Output the [X, Y] coordinate of the center of the cell containing the given text.  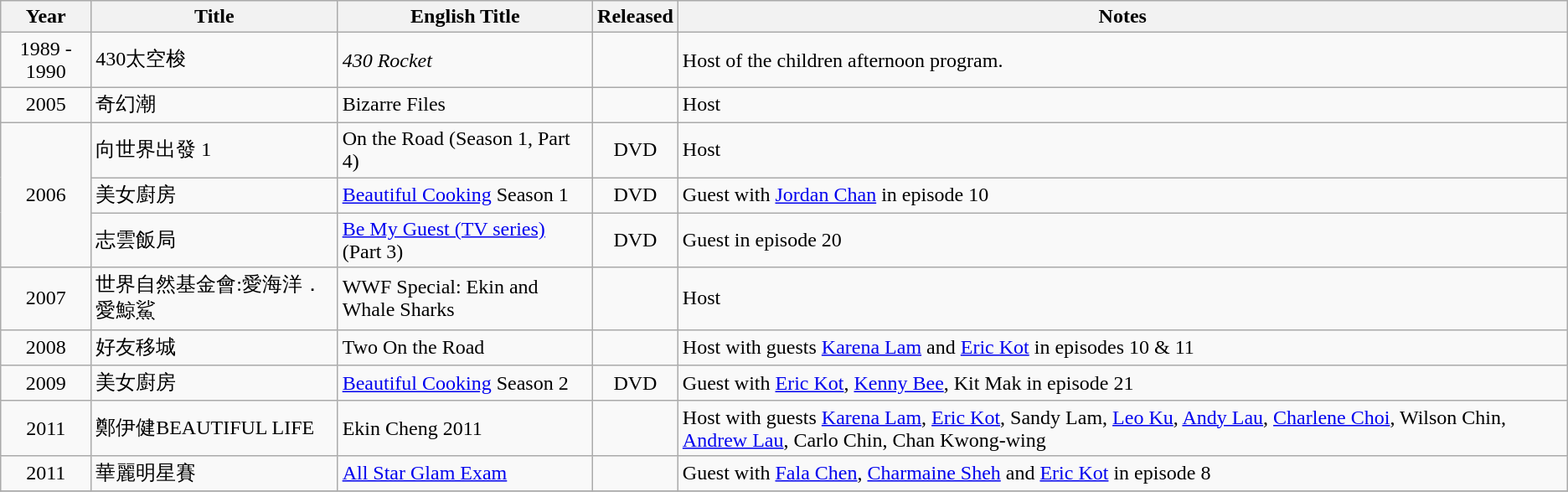
Ekin Cheng 2011 [465, 427]
Beautiful Cooking Season 1 [465, 196]
Two On the Road [465, 347]
華麗明星賽 [214, 473]
Title [214, 17]
Bizarre Files [465, 106]
2005 [46, 106]
世界自然基金會:愛海洋．愛鯨鯊 [214, 298]
Guest in episode 20 [1122, 240]
Released [636, 17]
奇幻潮 [214, 106]
Host with guests Karena Lam and Eric Kot in episodes 10 & 11 [1122, 347]
English Title [465, 17]
向世界出發 1 [214, 149]
2007 [46, 298]
志雲飯局 [214, 240]
Guest with Eric Kot, Kenny Bee, Kit Mak in episode 21 [1122, 384]
On the Road (Season 1, Part 4) [465, 149]
Host with guests Karena Lam, Eric Kot, Sandy Lam, Leo Ku, Andy Lau, Charlene Choi, Wilson Chin, Andrew Lau, Carlo Chin, Chan Kwong-wing [1122, 427]
Guest with Fala Chen, Charmaine Sheh and Eric Kot in episode 8 [1122, 473]
All Star Glam Exam [465, 473]
鄭伊健BEAUTIFUL LIFE [214, 427]
430 Rocket [465, 60]
430太空梭 [214, 60]
好友移城 [214, 347]
Year [46, 17]
Guest with Jordan Chan in episode 10 [1122, 196]
Host of the children afternoon program. [1122, 60]
2006 [46, 194]
Beautiful Cooking Season 2 [465, 384]
WWF Special: Ekin and Whale Sharks [465, 298]
Be My Guest (TV series) (Part 3) [465, 240]
1989 - 1990 [46, 60]
Notes [1122, 17]
2009 [46, 384]
2008 [46, 347]
